Return [x, y] of the center of cell containing provided text 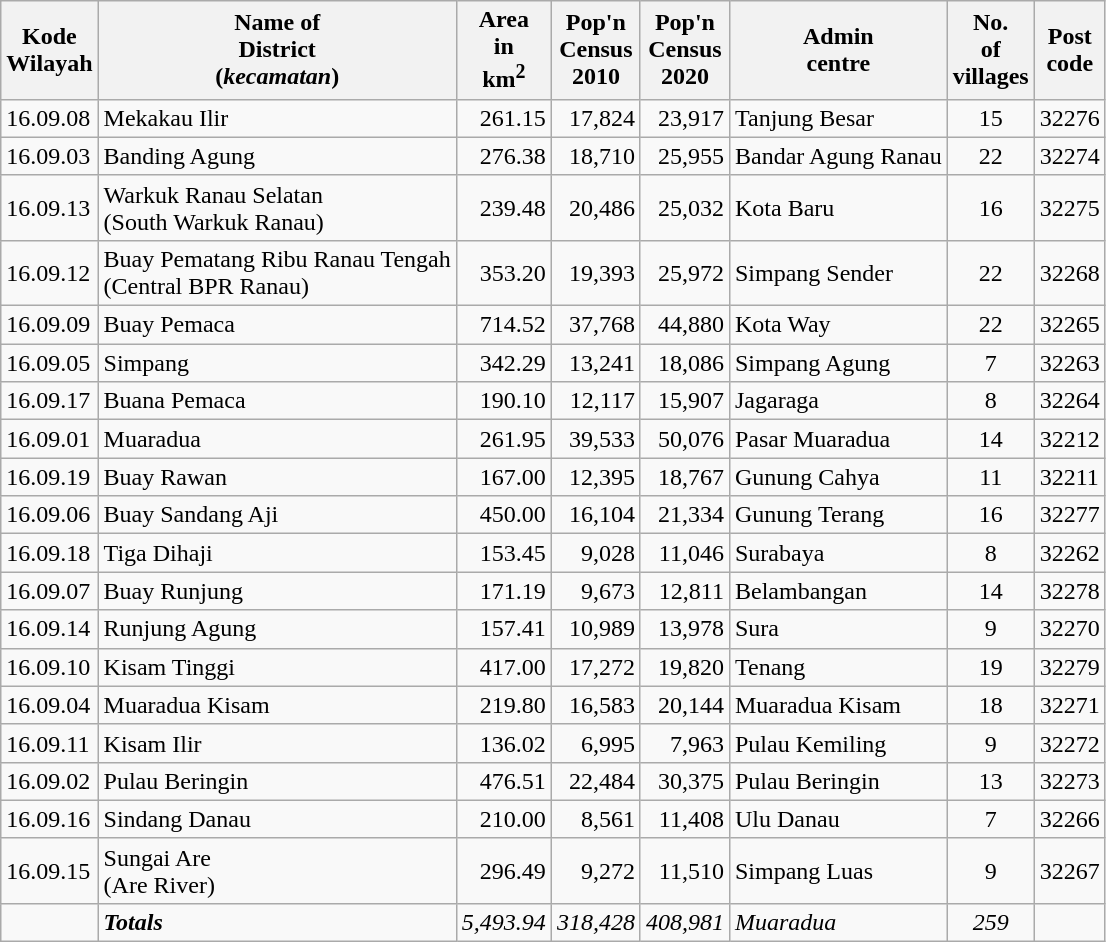
Tiga Dihaji [277, 553]
18,767 [684, 477]
Admincentre [838, 50]
16.09.04 [50, 705]
318,428 [596, 922]
18 [990, 705]
10,989 [596, 629]
16.09.05 [50, 363]
9,673 [596, 591]
408,981 [684, 922]
296.49 [504, 870]
Warkuk Ranau Selatan (South Warkuk Ranau) [277, 208]
Area inkm2 [504, 50]
190.10 [504, 401]
Sura [838, 629]
44,880 [684, 325]
16.09.01 [50, 439]
16.09.02 [50, 781]
417.00 [504, 667]
Simpang Luas [838, 870]
Pop'nCensus2020 [684, 50]
11,510 [684, 870]
Buana Pemaca [277, 401]
32264 [1070, 401]
25,955 [684, 156]
476.51 [504, 781]
9,028 [596, 553]
157.41 [504, 629]
16.09.19 [50, 477]
167.00 [504, 477]
32267 [1070, 870]
32275 [1070, 208]
16.09.09 [50, 325]
Buay Sandang Aji [277, 515]
32274 [1070, 156]
22,484 [596, 781]
11,408 [684, 819]
16.09.15 [50, 870]
239.48 [504, 208]
136.02 [504, 743]
25,032 [684, 208]
19 [990, 667]
261.95 [504, 439]
16.09.14 [50, 629]
Ulu Danau [838, 819]
32270 [1070, 629]
32262 [1070, 553]
8,561 [596, 819]
219.80 [504, 705]
210.00 [504, 819]
Buay Pemaca [277, 325]
12,811 [684, 591]
Jagaraga [838, 401]
16.09.08 [50, 118]
153.45 [504, 553]
19,820 [684, 667]
23,917 [684, 118]
17,272 [596, 667]
16.09.06 [50, 515]
50,076 [684, 439]
17,824 [596, 118]
Pulau Kemiling [838, 743]
13 [990, 781]
Pasar Muaradua [838, 439]
Tanjung Besar [838, 118]
261.15 [504, 118]
32273 [1070, 781]
21,334 [684, 515]
16.09.16 [50, 819]
Buay Runjung [277, 591]
37,768 [596, 325]
12,395 [596, 477]
171.19 [504, 591]
9,272 [596, 870]
Banding Agung [277, 156]
11,046 [684, 553]
16.09.18 [50, 553]
Surabaya [838, 553]
32279 [1070, 667]
32278 [1070, 591]
39,533 [596, 439]
32277 [1070, 515]
32276 [1070, 118]
Gunung Terang [838, 515]
450.00 [504, 515]
Kode Wilayah [50, 50]
7,963 [684, 743]
276.38 [504, 156]
16.09.17 [50, 401]
5,493.94 [504, 922]
16,104 [596, 515]
Gunung Cahya [838, 477]
342.29 [504, 363]
12,117 [596, 401]
25,972 [684, 272]
32266 [1070, 819]
32212 [1070, 439]
20,144 [684, 705]
Belambangan [838, 591]
Pop'nCensus2010 [596, 50]
Mekakau Ilir [277, 118]
32211 [1070, 477]
16.09.10 [50, 667]
Simpang Agung [838, 363]
Sindang Danau [277, 819]
18,086 [684, 363]
16.09.07 [50, 591]
714.52 [504, 325]
15,907 [684, 401]
16.09.11 [50, 743]
19,393 [596, 272]
20,486 [596, 208]
Kisam Ilir [277, 743]
259 [990, 922]
32265 [1070, 325]
15 [990, 118]
Kota Way [838, 325]
32271 [1070, 705]
Buay Rawan [277, 477]
30,375 [684, 781]
18,710 [596, 156]
32272 [1070, 743]
32268 [1070, 272]
Kisam Tinggi [277, 667]
16,583 [596, 705]
6,995 [596, 743]
Runjung Agung [277, 629]
16.09.12 [50, 272]
Buay Pematang Ribu Ranau Tengah (Central BPR Ranau) [277, 272]
13,978 [684, 629]
Postcode [1070, 50]
Tenang [838, 667]
353.20 [504, 272]
11 [990, 477]
Totals [277, 922]
13,241 [596, 363]
Sungai Are (Are River) [277, 870]
16.09.03 [50, 156]
32263 [1070, 363]
Kota Baru [838, 208]
Bandar Agung Ranau [838, 156]
Name ofDistrict(kecamatan) [277, 50]
No.ofvillages [990, 50]
Simpang [277, 363]
16.09.13 [50, 208]
Simpang Sender [838, 272]
